Scan for the cell matching the given text and deliver its [x, y] coordinate at center. 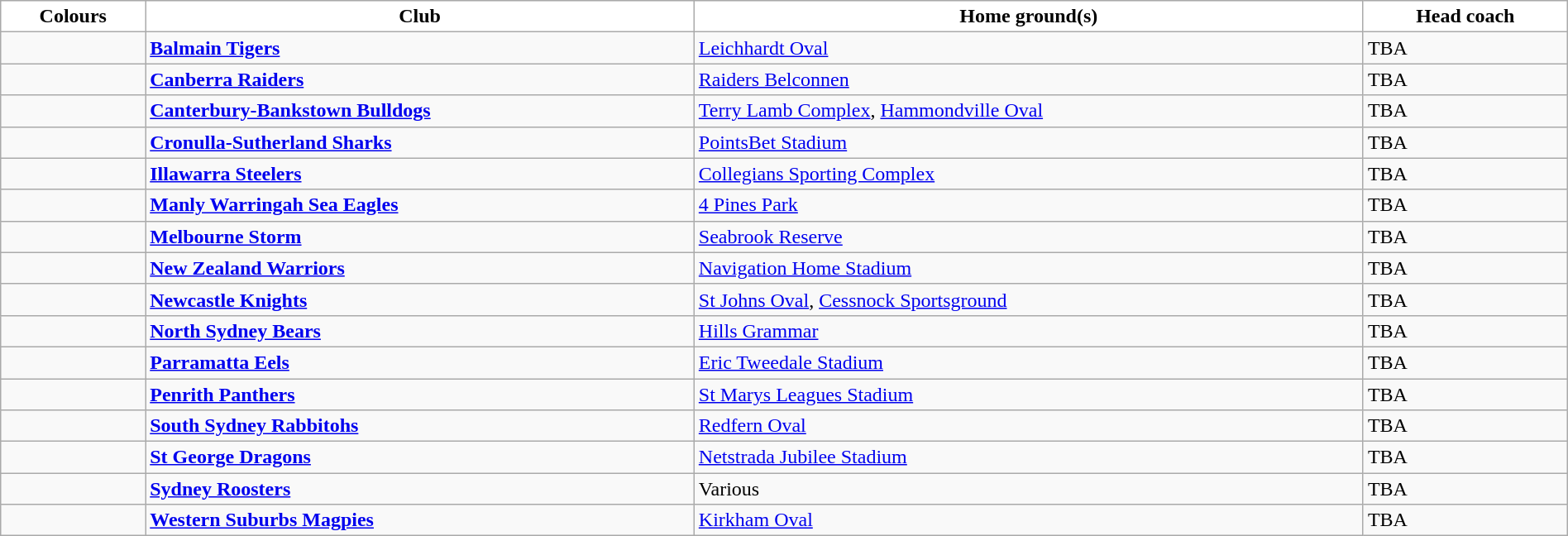
Hills Grammar [1029, 331]
Kirkham Oval [1029, 520]
Newcastle Knights [420, 299]
Collegians Sporting Complex [1029, 174]
Navigation Home Stadium [1029, 268]
Redfern Oval [1029, 426]
North Sydney Bears [420, 331]
Leichhardt Oval [1029, 48]
Terry Lamb Complex, Hammondville Oval [1029, 111]
St Johns Oval, Cessnock Sportsground [1029, 299]
Cronulla-Sutherland Sharks [420, 142]
Melbourne Storm [420, 237]
Canterbury-Bankstown Bulldogs [420, 111]
South Sydney Rabbitohs [420, 426]
Various [1029, 489]
Netstrada Jubilee Stadium [1029, 457]
Eric Tweedale Stadium [1029, 362]
Raiders Belconnen [1029, 79]
4 Pines Park [1029, 205]
Home ground(s) [1029, 17]
Parramatta Eels [420, 362]
Balmain Tigers [420, 48]
Sydney Roosters [420, 489]
St George Dragons [420, 457]
Manly Warringah Sea Eagles [420, 205]
PointsBet Stadium [1029, 142]
Penrith Panthers [420, 395]
Head coach [1465, 17]
Club [420, 17]
Western Suburbs Magpies [420, 520]
Colours [73, 17]
Seabrook Reserve [1029, 237]
St Marys Leagues Stadium [1029, 395]
Canberra Raiders [420, 79]
New Zealand Warriors [420, 268]
Illawarra Steelers [420, 174]
